Find where the given text appears and provide that cell's center as (x, y) coordinate. 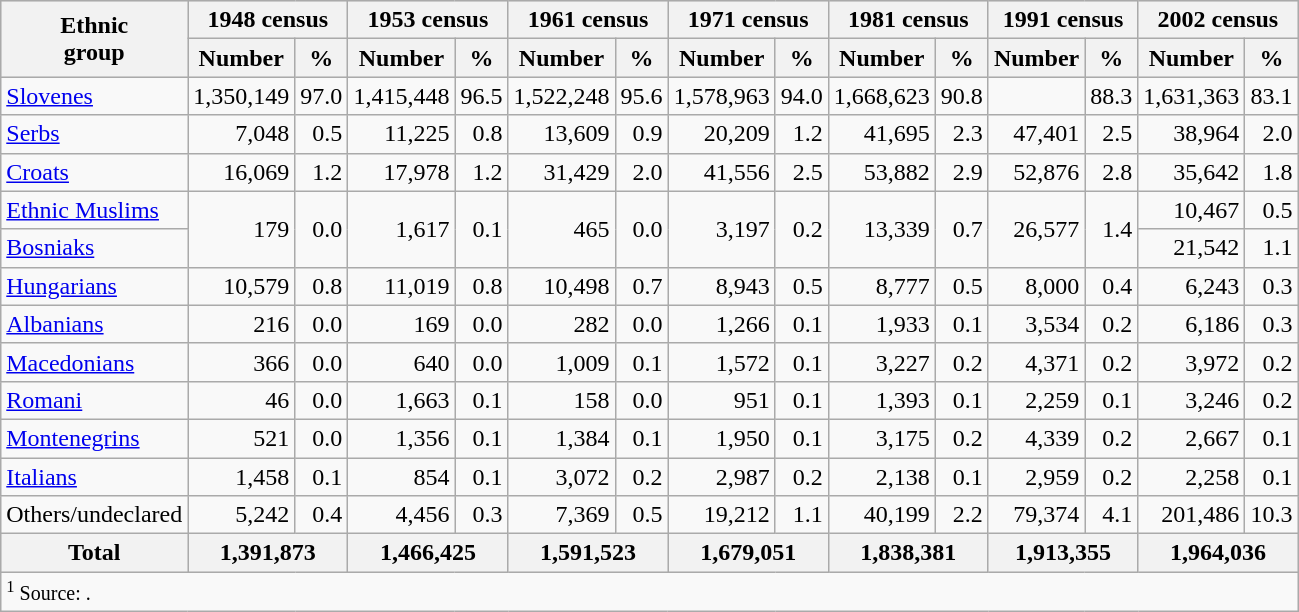
282 (562, 324)
1,591,523 (588, 553)
2.9 (962, 172)
854 (402, 477)
Montenegrins (94, 438)
8,943 (722, 286)
1,009 (562, 362)
7,369 (562, 515)
31,429 (562, 172)
2,667 (1192, 438)
11,225 (402, 134)
20,209 (722, 134)
6,186 (1192, 324)
10.3 (1272, 515)
13,339 (882, 229)
1,350,149 (242, 96)
1991 census (1062, 20)
Others/undeclared (94, 515)
41,695 (882, 134)
1,572 (722, 362)
52,876 (1036, 172)
1,838,381 (908, 553)
169 (402, 324)
94.0 (802, 96)
3,534 (1036, 324)
1953 census (428, 20)
46 (242, 400)
1,964,036 (1218, 553)
38,964 (1192, 134)
Italians (94, 477)
1,466,425 (428, 553)
2,138 (882, 477)
1981 census (908, 20)
1971 census (748, 20)
8,777 (882, 286)
6,243 (1192, 286)
1,631,363 (1192, 96)
1.8 (1272, 172)
83.1 (1272, 96)
10,498 (562, 286)
97.0 (322, 96)
17,978 (402, 172)
521 (242, 438)
3,072 (562, 477)
95.6 (642, 96)
Romani (94, 400)
1,679,051 (748, 553)
951 (722, 400)
Macedonians (94, 362)
4,371 (1036, 362)
10,579 (242, 286)
Serbs (94, 134)
1,415,448 (402, 96)
Hungarians (94, 286)
47,401 (1036, 134)
1,458 (242, 477)
1,668,623 (882, 96)
8,000 (1036, 286)
7,048 (242, 134)
1,617 (402, 229)
88.3 (1112, 96)
40,199 (882, 515)
19,212 (722, 515)
4,456 (402, 515)
79,374 (1036, 515)
1,266 (722, 324)
1948 census (268, 20)
11,019 (402, 286)
2,959 (1036, 477)
1 Source: . (650, 592)
465 (562, 229)
Bosniaks (94, 248)
Ethnic Muslims (94, 210)
1,384 (562, 438)
216 (242, 324)
158 (562, 400)
Total (94, 553)
90.8 (962, 96)
Albanians (94, 324)
26,577 (1036, 229)
2,259 (1036, 400)
1,933 (882, 324)
179 (242, 229)
1,393 (882, 400)
2.2 (962, 515)
3,175 (882, 438)
2002 census (1218, 20)
3,972 (1192, 362)
96.5 (482, 96)
1,578,963 (722, 96)
41,556 (722, 172)
10,467 (1192, 210)
366 (242, 362)
5,242 (242, 515)
1,391,873 (268, 553)
3,197 (722, 229)
1,663 (402, 400)
1,913,355 (1062, 553)
53,882 (882, 172)
1.4 (1112, 229)
640 (402, 362)
Ethnicgroup (94, 39)
2.3 (962, 134)
16,069 (242, 172)
1,356 (402, 438)
2,987 (722, 477)
3,246 (1192, 400)
2.8 (1112, 172)
21,542 (1192, 248)
2,258 (1192, 477)
1,522,248 (562, 96)
Croats (94, 172)
Slovenes (94, 96)
13,609 (562, 134)
3,227 (882, 362)
1961 census (588, 20)
201,486 (1192, 515)
4.1 (1112, 515)
35,642 (1192, 172)
4,339 (1036, 438)
0.9 (642, 134)
1,950 (722, 438)
